Search for the cell housing the specified text and yield its (x, y) center coordinate. 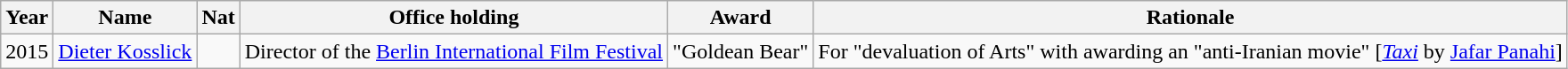
Award (741, 18)
"Goldean Bear" (741, 51)
Director of the Berlin International Film Festival (453, 51)
2015 (27, 51)
Office holding (453, 18)
Year (27, 18)
Nat (218, 18)
Dieter Kosslick (125, 51)
For "devaluation of Arts" with awarding an "anti-Iranian movie" [Taxi by Jafar Panahi] (1190, 51)
Rationale (1190, 18)
Name (125, 18)
